Find where the given text appears and provide that cell's center as [X, Y] coordinate. 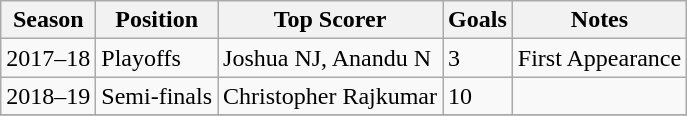
Top Scorer [330, 20]
Notes [599, 20]
Semi-finals [157, 96]
Christopher Rajkumar [330, 96]
Season [48, 20]
3 [478, 58]
First Appearance [599, 58]
Position [157, 20]
10 [478, 96]
2018–19 [48, 96]
Joshua NJ, Anandu N [330, 58]
Playoffs [157, 58]
2017–18 [48, 58]
Goals [478, 20]
